Detect which cell encompasses the target text, then output its [x, y] center coordinate. 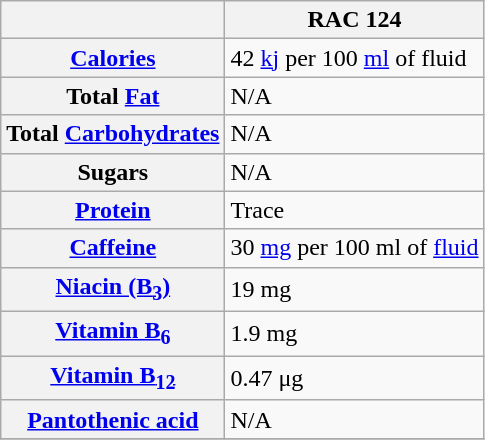
Trace [354, 210]
42 kj per 100 ml of fluid [354, 58]
Vitamin B12 [113, 378]
1.9 mg [354, 334]
Pantothenic acid [113, 419]
30 mg per 100 ml of fluid [354, 248]
Total Carbohydrates [113, 134]
19 mg [354, 289]
Vitamin B6 [113, 334]
Protein [113, 210]
Niacin (B3) [113, 289]
0.47 μg [354, 378]
Calories [113, 58]
Total Fat [113, 96]
Sugars [113, 172]
Caffeine [113, 248]
RAC 124 [354, 20]
